For the text-containing cell, return its midpoint in [x, y] coordinate format. 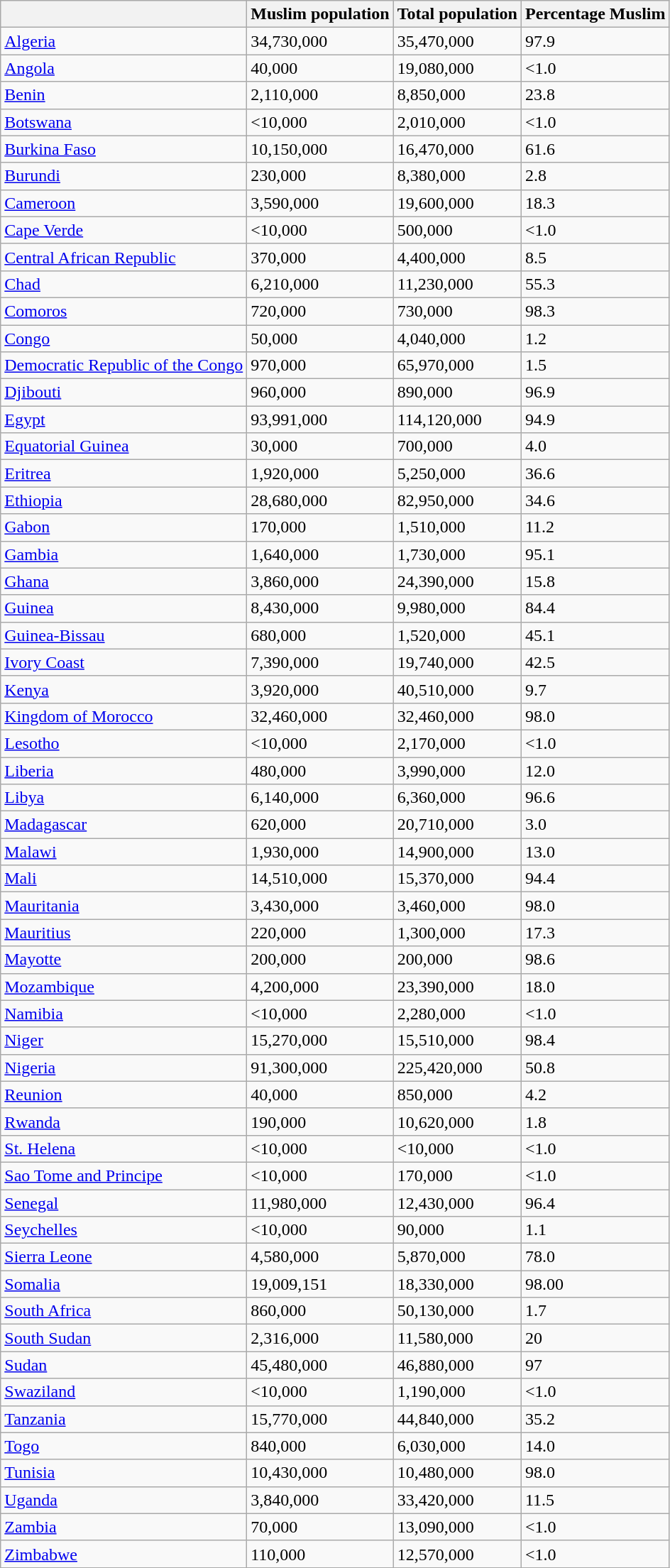
15,270,000 [320, 1041]
Gambia [123, 554]
1.1 [595, 1230]
4.0 [595, 446]
91,300,000 [320, 1068]
70,000 [320, 1527]
6,140,000 [320, 798]
19,009,151 [320, 1284]
4,040,000 [457, 339]
30,000 [320, 446]
Tanzania [123, 1419]
15,770,000 [320, 1419]
Sao Tome and Principe [123, 1175]
Percentage Muslim [595, 14]
Guinea-Bissau [123, 635]
95.1 [595, 554]
Guinea [123, 608]
50.8 [595, 1068]
2,316,000 [320, 1338]
Somalia [123, 1284]
Kenya [123, 689]
1,930,000 [320, 852]
5,250,000 [457, 473]
42.5 [595, 662]
8,380,000 [457, 176]
96.6 [595, 798]
225,420,000 [457, 1068]
28,680,000 [320, 500]
19,600,000 [457, 203]
114,120,000 [457, 420]
St. Helena [123, 1148]
9,980,000 [457, 608]
82,950,000 [457, 500]
680,000 [320, 635]
Reunion [123, 1095]
Gabon [123, 527]
2,170,000 [457, 743]
4,400,000 [457, 257]
11.2 [595, 527]
93,991,000 [320, 420]
6,210,000 [320, 284]
230,000 [320, 176]
220,000 [320, 933]
1.2 [595, 339]
Eritrea [123, 473]
14.0 [595, 1446]
13.0 [595, 852]
34.6 [595, 500]
Tunisia [123, 1473]
96.4 [595, 1203]
Botswana [123, 122]
78.0 [595, 1257]
18,330,000 [457, 1284]
Comoros [123, 311]
South Africa [123, 1311]
Namibia [123, 1014]
3,590,000 [320, 203]
960,000 [320, 393]
14,510,000 [320, 879]
4.2 [595, 1095]
1,510,000 [457, 527]
Malawi [123, 852]
3,460,000 [457, 906]
Egypt [123, 420]
84.4 [595, 608]
15,510,000 [457, 1041]
96.9 [595, 393]
98.6 [595, 960]
50,130,000 [457, 1311]
5,870,000 [457, 1257]
19,080,000 [457, 68]
Ethiopia [123, 500]
Seychelles [123, 1230]
46,880,000 [457, 1365]
7,390,000 [320, 662]
3,990,000 [457, 770]
50,000 [320, 339]
190,000 [320, 1122]
620,000 [320, 825]
Cameroon [123, 203]
Zambia [123, 1527]
6,360,000 [457, 798]
44,840,000 [457, 1419]
Mauritius [123, 933]
18.0 [595, 987]
Swaziland [123, 1392]
90,000 [457, 1230]
Democratic Republic of the Congo [123, 366]
3,920,000 [320, 689]
15,370,000 [457, 879]
Madagascar [123, 825]
890,000 [457, 393]
1.8 [595, 1122]
Niger [123, 1041]
Nigeria [123, 1068]
34,730,000 [320, 41]
3.0 [595, 825]
Libya [123, 798]
40,510,000 [457, 689]
Zimbabwe [123, 1554]
35.2 [595, 1419]
36.6 [595, 473]
850,000 [457, 1095]
20 [595, 1338]
2,010,000 [457, 122]
11,980,000 [320, 1203]
3,860,000 [320, 581]
Djibouti [123, 393]
3,840,000 [320, 1500]
35,470,000 [457, 41]
23,390,000 [457, 987]
Kingdom of Morocco [123, 716]
1,300,000 [457, 933]
Ivory Coast [123, 662]
94.9 [595, 420]
12.0 [595, 770]
840,000 [320, 1446]
17.3 [595, 933]
Mayotte [123, 960]
Central African Republic [123, 257]
Equatorial Guinea [123, 446]
11.5 [595, 1500]
1,640,000 [320, 554]
1,730,000 [457, 554]
Ghana [123, 581]
10,150,000 [320, 149]
14,900,000 [457, 852]
700,000 [457, 446]
110,000 [320, 1554]
8.5 [595, 257]
15.8 [595, 581]
Chad [123, 284]
19,740,000 [457, 662]
11,230,000 [457, 284]
Muslim population [320, 14]
Algeria [123, 41]
Total population [457, 14]
23.8 [595, 95]
Burkina Faso [123, 149]
860,000 [320, 1311]
13,090,000 [457, 1527]
Cape Verde [123, 230]
8,850,000 [457, 95]
12,430,000 [457, 1203]
2.8 [595, 176]
98.00 [595, 1284]
45,480,000 [320, 1365]
Benin [123, 95]
480,000 [320, 770]
4,200,000 [320, 987]
65,970,000 [457, 366]
Togo [123, 1446]
Mali [123, 879]
Uganda [123, 1500]
98.4 [595, 1041]
2,110,000 [320, 95]
730,000 [457, 311]
10,480,000 [457, 1473]
Sudan [123, 1365]
1,920,000 [320, 473]
720,000 [320, 311]
Angola [123, 68]
1.7 [595, 1311]
18.3 [595, 203]
Mozambique [123, 987]
10,620,000 [457, 1122]
1.5 [595, 366]
Sierra Leone [123, 1257]
9.7 [595, 689]
98.3 [595, 311]
8,430,000 [320, 608]
Senegal [123, 1203]
97 [595, 1365]
12,570,000 [457, 1554]
370,000 [320, 257]
Mauritania [123, 906]
2,280,000 [457, 1014]
20,710,000 [457, 825]
Rwanda [123, 1122]
Lesotho [123, 743]
10,430,000 [320, 1473]
970,000 [320, 366]
South Sudan [123, 1338]
Liberia [123, 770]
45.1 [595, 635]
24,390,000 [457, 581]
33,420,000 [457, 1500]
11,580,000 [457, 1338]
1,520,000 [457, 635]
Burundi [123, 176]
97.9 [595, 41]
61.6 [595, 149]
94.4 [595, 879]
1,190,000 [457, 1392]
3,430,000 [320, 906]
55.3 [595, 284]
4,580,000 [320, 1257]
16,470,000 [457, 149]
500,000 [457, 230]
6,030,000 [457, 1446]
Congo [123, 339]
